Determine the (X, Y) coordinate at the center of the cell enclosing the given text.  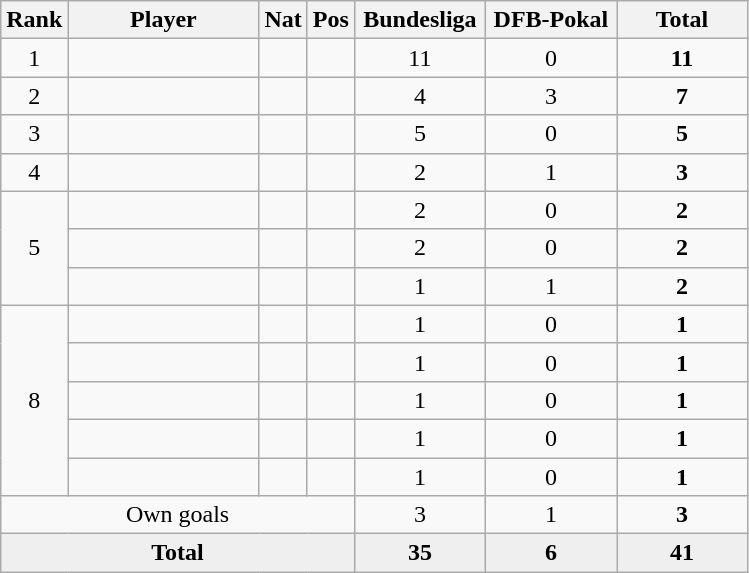
Nat (283, 20)
Bundesliga (420, 20)
7 (682, 96)
8 (34, 400)
Own goals (178, 515)
35 (420, 553)
6 (550, 553)
Rank (34, 20)
41 (682, 553)
Pos (330, 20)
Player (164, 20)
DFB-Pokal (550, 20)
